From the cell containing the given text, extract its center point as [X, Y] coordinate. 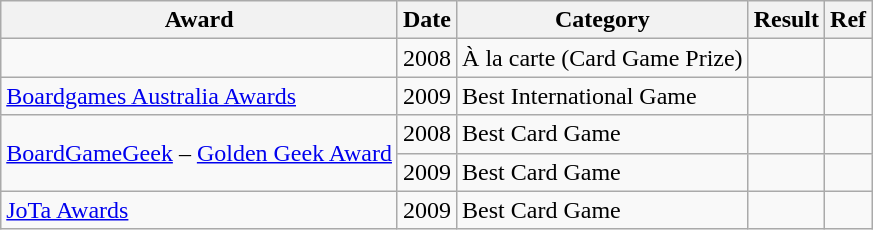
Result [786, 20]
Award [200, 20]
À la carte (Card Game Prize) [603, 58]
Boardgames Australia Awards [200, 96]
Best International Game [603, 96]
Category [603, 20]
Ref [848, 20]
BoardGameGeek – Golden Geek Award [200, 153]
JoTa Awards [200, 210]
Date [426, 20]
